Return the (x, y) coordinate for the center point of the cell that contains the specified text.  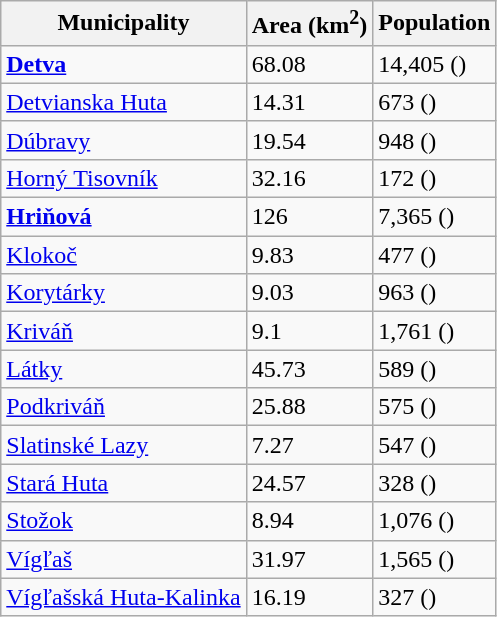
Area (km2) (310, 24)
8.94 (310, 521)
9.03 (310, 293)
14.31 (310, 102)
24.57 (310, 483)
327 () (434, 597)
Population (434, 24)
575 () (434, 407)
1,761 () (434, 331)
547 () (434, 445)
Slatinské Lazy (124, 445)
16.19 (310, 597)
Podkriváň (124, 407)
31.97 (310, 559)
Látky (124, 369)
7,365 () (434, 217)
25.88 (310, 407)
172 () (434, 178)
9.83 (310, 255)
948 () (434, 140)
328 () (434, 483)
1,565 () (434, 559)
45.73 (310, 369)
Stará Huta (124, 483)
Municipality (124, 24)
19.54 (310, 140)
Detva (124, 64)
Korytárky (124, 293)
Kriváň (124, 331)
126 (310, 217)
Vígľaš (124, 559)
963 () (434, 293)
589 () (434, 369)
Dúbravy (124, 140)
32.16 (310, 178)
Hriňová (124, 217)
Detvianska Huta (124, 102)
477 () (434, 255)
1,076 () (434, 521)
673 () (434, 102)
68.08 (310, 64)
Horný Tisovník (124, 178)
Stožok (124, 521)
Vígľašská Huta-Kalinka (124, 597)
14,405 () (434, 64)
7.27 (310, 445)
9.1 (310, 331)
Klokoč (124, 255)
